Return the [X, Y] coordinate for the center point of the cell that contains the specified text.  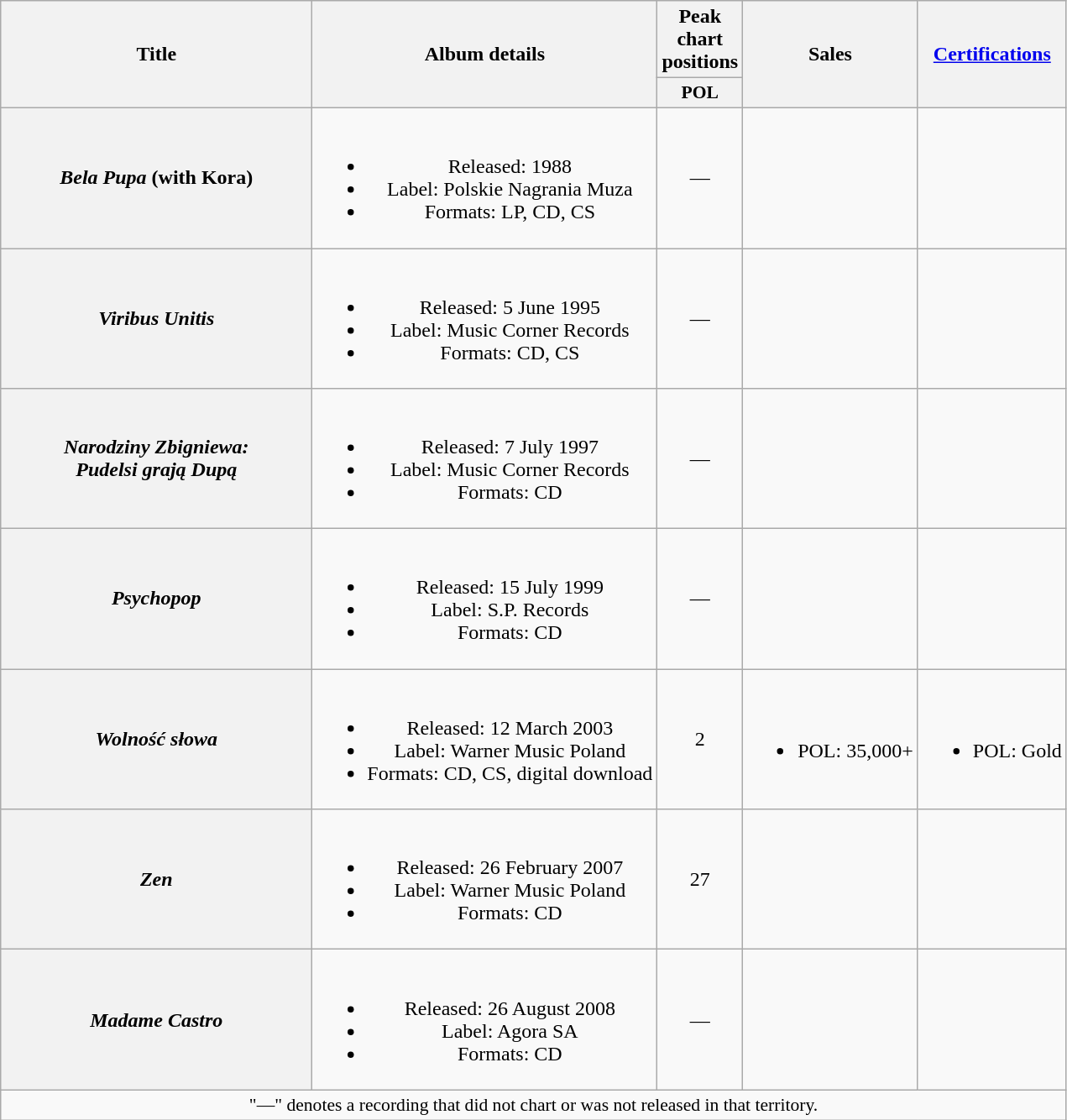
Released: 26 August 2008Label: Agora SAFormats: CD [485, 1019]
2 [700, 739]
POL [700, 93]
Certifications [992, 55]
Bela Pupa (with Kora) [156, 178]
Psychopop [156, 599]
Madame Castro [156, 1019]
Wolność słowa [156, 739]
Sales [831, 55]
Released: 1988Label: Polskie Nagrania MuzaFormats: LP, CD, CS [485, 178]
Peak chart positions [700, 39]
Released: 15 July 1999Label: S.P. RecordsFormats: CD [485, 599]
Released: 5 June 1995Label: Music Corner RecordsFormats: CD, CS [485, 319]
Title [156, 55]
POL: Gold [992, 739]
"—" denotes a recording that did not chart or was not released in that territory. [534, 1105]
Released: 7 July 1997Label: Music Corner RecordsFormats: CD [485, 458]
Released: 26 February 2007Label: Warner Music PolandFormats: CD [485, 880]
Album details [485, 55]
Narodziny Zbigniewa:Pudelsi grają Dupą [156, 458]
POL: 35,000+ [831, 739]
Zen [156, 880]
Released: 12 March 2003Label: Warner Music PolandFormats: CD, CS, digital download [485, 739]
Viribus Unitis [156, 319]
27 [700, 880]
